Output the [x, y] coordinate of the center of the cell containing the given text.  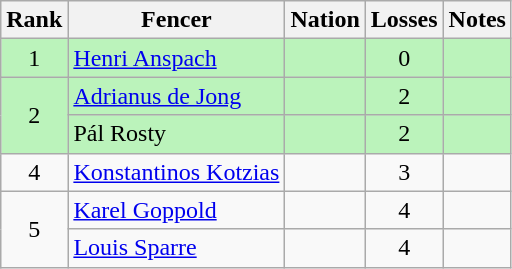
Louis Sparre [176, 248]
1 [34, 58]
Rank [34, 20]
Nation [325, 20]
Fencer [176, 20]
Konstantinos Kotzias [176, 172]
Pál Rosty [176, 134]
Adrianus de Jong [176, 96]
Notes [477, 20]
3 [404, 172]
Henri Anspach [176, 58]
Karel Goppold [176, 210]
0 [404, 58]
Losses [404, 20]
5 [34, 229]
